Scan for the cell matching the given text and deliver its (X, Y) coordinate at center. 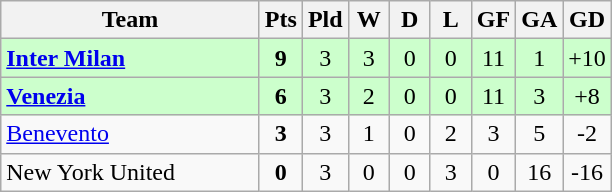
L (450, 20)
+10 (588, 58)
Pld (325, 20)
Venezia (130, 96)
Team (130, 20)
6 (280, 96)
-2 (588, 134)
-16 (588, 172)
W (368, 20)
5 (540, 134)
Inter Milan (130, 58)
GF (493, 20)
GD (588, 20)
Benevento (130, 134)
Pts (280, 20)
D (410, 20)
9 (280, 58)
+8 (588, 96)
16 (540, 172)
GA (540, 20)
New York United (130, 172)
